Provide the (x, y) coordinate of the cell's center where the given text is located.  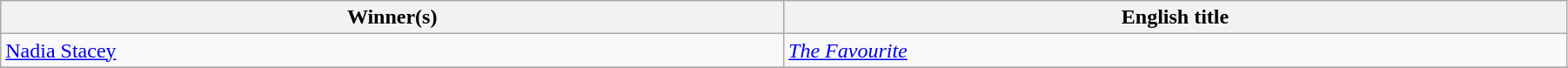
Winner(s) (392, 17)
English title (1176, 17)
Nadia Stacey (392, 51)
The Favourite (1176, 51)
